Return the (X, Y) coordinate for the center point of the cell that contains the specified text.  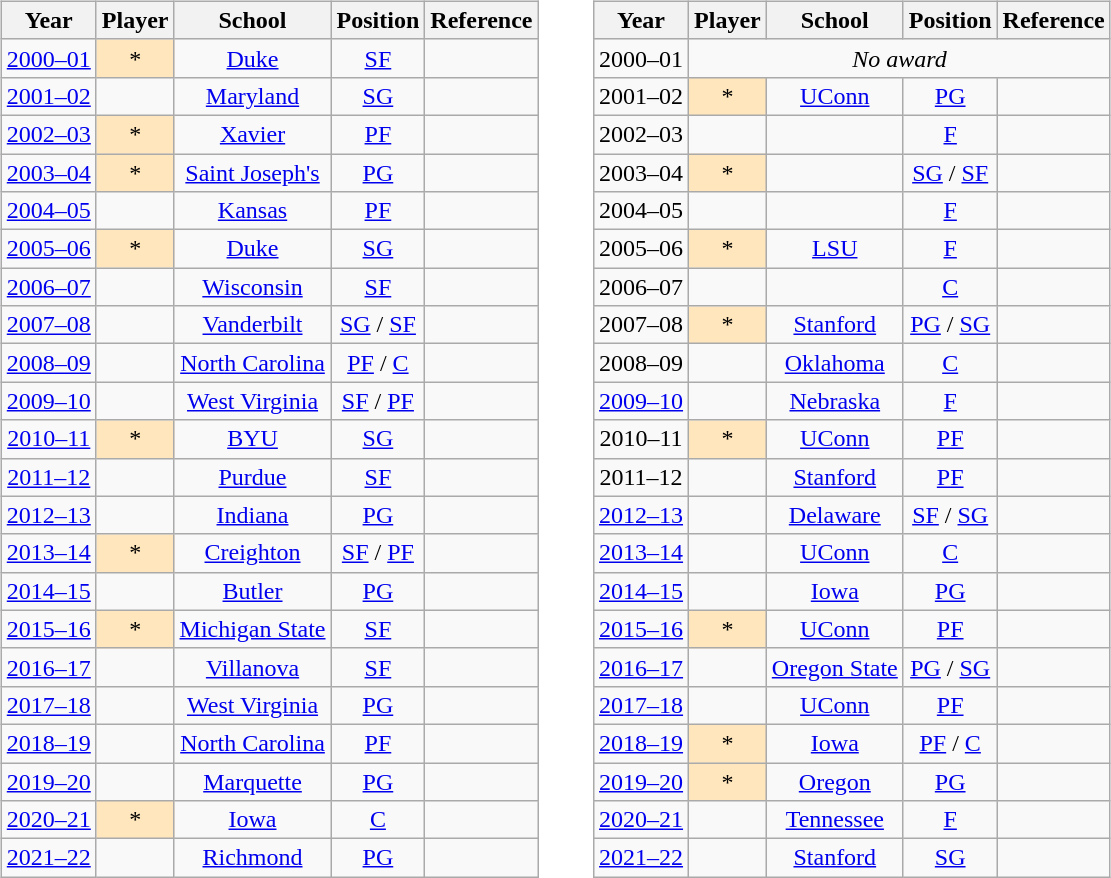
Saint Joseph's (252, 173)
Butler (252, 591)
BYU (252, 439)
Vanderbilt (252, 325)
Marquette (252, 781)
Kansas (252, 211)
Tennessee (834, 820)
SF / SG (950, 515)
Richmond (252, 858)
Delaware (834, 515)
Oregon State (834, 667)
No award (900, 58)
Michigan State (252, 629)
Maryland (252, 96)
Nebraska (834, 401)
Villanova (252, 667)
LSU (834, 249)
Indiana (252, 515)
Oregon (834, 781)
Xavier (252, 134)
Oklahoma (834, 363)
Creighton (252, 553)
Wisconsin (252, 287)
Purdue (252, 477)
